Locate the cell with the specified text and output its (x, y) center coordinate. 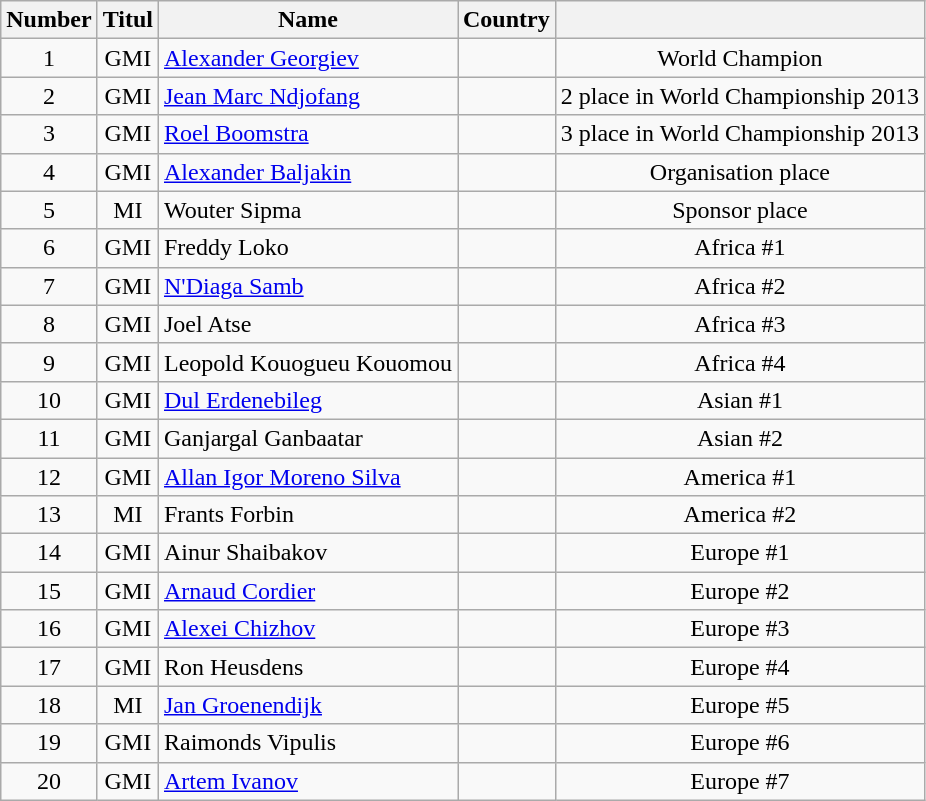
1 (49, 58)
Number (49, 20)
20 (49, 781)
Africa #4 (740, 362)
10 (49, 400)
Organisation place (740, 172)
11 (49, 438)
14 (49, 553)
Europe #2 (740, 591)
Freddy Loko (308, 248)
5 (49, 210)
7 (49, 286)
Titul (128, 20)
Raimonds Vipulis (308, 743)
World Champion (740, 58)
Allan Igor Moreno Silva (308, 477)
Europe #1 (740, 553)
Africa #2 (740, 286)
Europe #6 (740, 743)
4 (49, 172)
Joel Atse (308, 324)
Sponsor place (740, 210)
15 (49, 591)
America #1 (740, 477)
2 place in World Championship 2013 (740, 96)
Dul Erdenebileg (308, 400)
8 (49, 324)
Leopold Kouogueu Kouomou (308, 362)
Asian #1 (740, 400)
Name (308, 20)
16 (49, 629)
6 (49, 248)
Wouter Sipma (308, 210)
Alexander Georgiev (308, 58)
18 (49, 705)
Ganjargal Ganbaatar (308, 438)
Roel Boomstra (308, 134)
Europe #3 (740, 629)
Jean Marc Ndjofang (308, 96)
Arnaud Cordier (308, 591)
Jan Groenendijk (308, 705)
Europe #4 (740, 667)
N'Diaga Samb (308, 286)
Alexei Chizhov (308, 629)
Frants Forbin (308, 515)
Europe #5 (740, 705)
Alexander Baljakin (308, 172)
Artem Ivanov (308, 781)
Africa #3 (740, 324)
America #2 (740, 515)
Ainur Shaibakov (308, 553)
Asian #2 (740, 438)
17 (49, 667)
Ron Heusdens (308, 667)
Africa #1 (740, 248)
2 (49, 96)
Europe #7 (740, 781)
3 (49, 134)
13 (49, 515)
3 place in World Championship 2013 (740, 134)
12 (49, 477)
Country (507, 20)
19 (49, 743)
9 (49, 362)
